From the cell containing the given text, extract its center point as [x, y] coordinate. 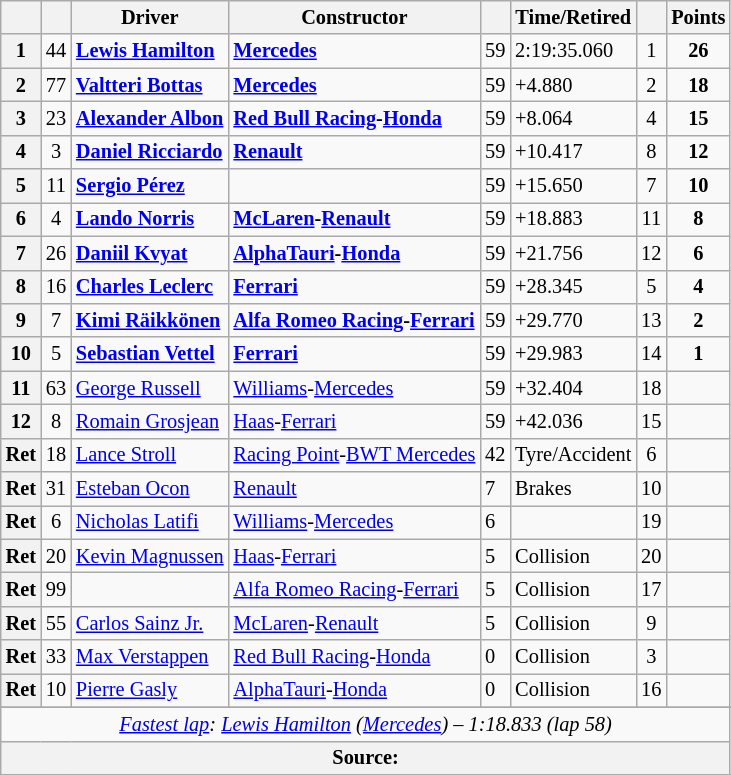
63 [56, 388]
Pierre Gasly [150, 690]
Lando Norris [150, 219]
+42.036 [573, 421]
Brakes [573, 489]
+8.064 [573, 118]
Alexander Albon [150, 118]
Sergio Pérez [150, 186]
+4.880 [573, 85]
Fastest lap: Lewis Hamilton (Mercedes) – 1:18.833 (lap 58) [366, 724]
Nicholas Latifi [150, 522]
+28.345 [573, 287]
+18.883 [573, 219]
Time/Retired [573, 17]
+29.983 [573, 354]
Sebastian Vettel [150, 354]
Romain Grosjean [150, 421]
Carlos Sainz Jr. [150, 623]
Constructor [355, 17]
44 [56, 51]
Points [698, 17]
Kimi Räikkönen [150, 320]
31 [56, 489]
Lance Stroll [150, 455]
14 [651, 354]
17 [651, 589]
13 [651, 320]
42 [495, 455]
+29.770 [573, 320]
Esteban Ocon [150, 489]
+32.404 [573, 388]
George Russell [150, 388]
Tyre/Accident [573, 455]
Kevin Magnussen [150, 556]
2:19:35.060 [573, 51]
Source: [366, 758]
Valtteri Bottas [150, 85]
99 [56, 589]
Max Verstappen [150, 657]
+10.417 [573, 152]
55 [56, 623]
+21.756 [573, 253]
Lewis Hamilton [150, 51]
+15.650 [573, 186]
Daniil Kvyat [150, 253]
23 [56, 118]
Daniel Ricciardo [150, 152]
Charles Leclerc [150, 287]
Driver [150, 17]
33 [56, 657]
Racing Point-BWT Mercedes [355, 455]
77 [56, 85]
19 [651, 522]
